Detect which cell encompasses the target text, then output its (X, Y) center coordinate. 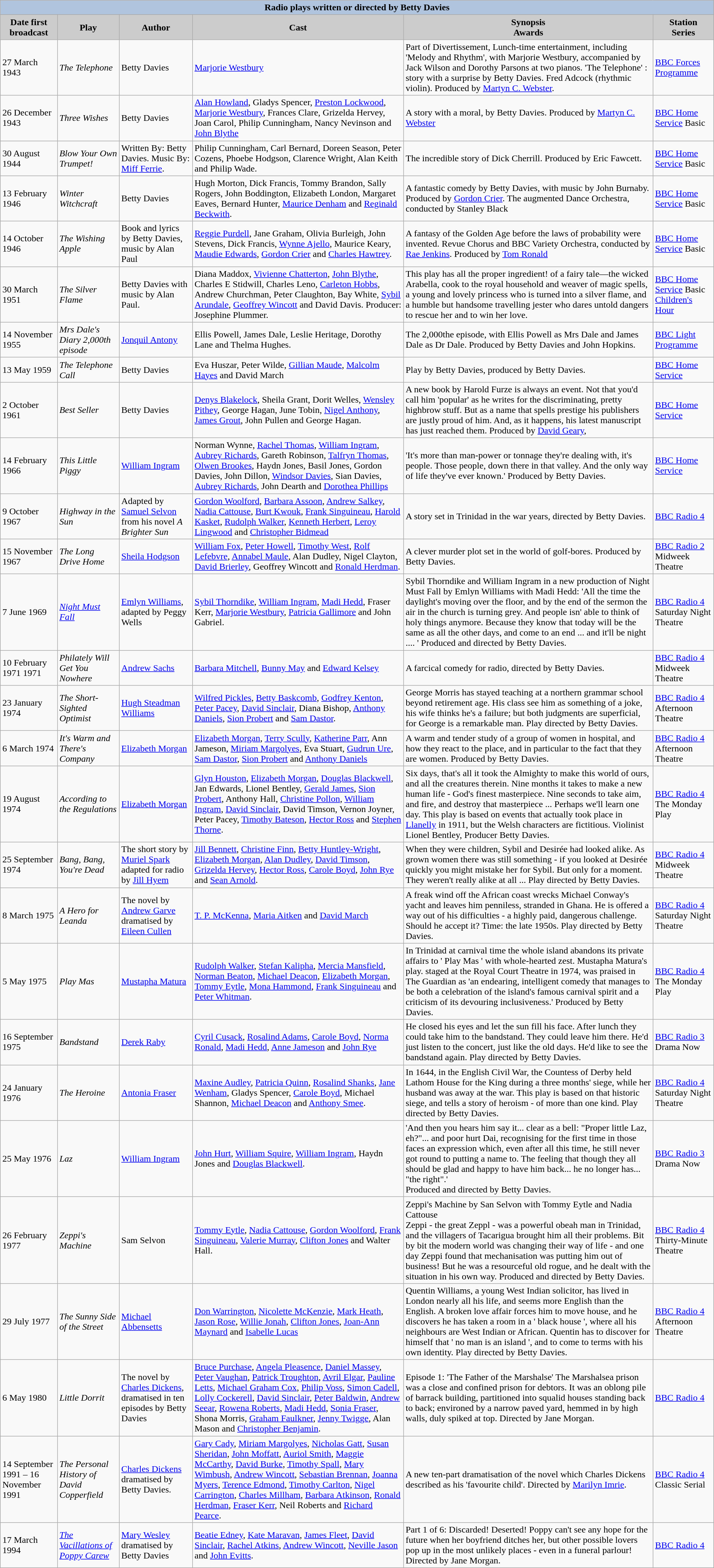
John Hurt, William Squire, William Ingram, Haydn Jones and Douglas Blackwell. (298, 1159)
Radio plays written or directed by Betty Davies (357, 8)
Highway in the Sun (88, 516)
Emlyn Williams, adapted by Peggy Wells (156, 612)
A clever murder plot set in the world of golf-bores. Produced by Betty Davies. (528, 557)
Winter Witchcraft (88, 198)
Blow Your Own Trumpet! (88, 158)
Play by Betty Davies, produced by Betty Davies. (528, 370)
Cast (298, 27)
14 November 1955 (29, 340)
25 September 1974 (29, 865)
Tommy Eytle, Nadia Cattouse, Gordon Woolford, Frank Singuineau, Valerie Murray, Clifton Jones and Walter Hall. (298, 1240)
The Long Drive Home (88, 557)
BBC Light Programme (683, 340)
The novel by Andrew Garve dramatised by Eileen Cullen (156, 915)
27 March 1943 (29, 67)
Little Dorrit (88, 1398)
Mrs Dale's Diary 2,000th episode (88, 340)
SynopsisAwards (528, 27)
Zeppi's Machine (88, 1240)
14 September 1991 – 16 November 1991 (29, 1479)
Cyril Cusack, Rosalind Adams, Carole Boyd, Norma Ronald, Madi Hedd, Anne Jameson and John Rye (298, 1042)
Sybil Thorndike, William Ingram, Madi Hedd, Fraser Kerr, Marjorie Westbury, Patricia Gallimore and John Gabriel. (298, 612)
The novel by Charles Dickens, dramatised in ten episodes by Betty Davies (156, 1398)
Hugh Steadman Williams (156, 708)
6 March 1974 (29, 748)
19 August 1974 (29, 804)
Michael Abbensetts (156, 1321)
Mustapha Matura (156, 981)
The Heroine (88, 1093)
Elizabeth Morgan, Terry Scully, Katherine Parr, Ann Jameson, Miriam Margolyes, Eva Stuart, Gudrun Ure, Sam Dastor, Sion Probert and Anthony Daniels (298, 748)
The Vacillations of Poppy Carew (88, 1546)
Bandstand (88, 1042)
Barbara Mitchell, Bunny May and Edward Kelsey (298, 668)
Andrew Sachs (156, 668)
30 August 1944 (29, 158)
15 November 1967 (29, 557)
Author (156, 27)
Laz (88, 1159)
Derek Raby (156, 1042)
Betty Davies with music by Alan Paul. (156, 294)
6 May 1980 (29, 1398)
According to the Regulations (88, 804)
A farcical comedy for radio, directed by Betty Davies. (528, 668)
The Telephone (88, 67)
13 February 1946 (29, 198)
The incredible story of Dick Cherrill. Produced by Eric Fawcett. (528, 158)
Marjorie Westbury (298, 67)
A fantastic comedy by Betty Davies, with music by John Burnaby. Produced by Gordon Crier. The augmented Dance Orchestra, conducted by Stanley Black (528, 198)
Best Seller (88, 410)
BBC Home Service Basic Children's Hour (683, 294)
The Personal History of David Copperfield (88, 1479)
Sheila Hodgson (156, 557)
25 May 1976 (29, 1159)
Written By: Betty Davies. Music By: Miff Ferrie. (156, 158)
Antonia Fraser (156, 1093)
Don Warrington, Nicolette McKenzie, Mark Heath, Jason Rose, Willie Jonah, Clifton Jones, Joan-Ann Maynard and Isabelle Lucas (298, 1321)
23 January 1974 (29, 708)
Wilfred Pickles, Betty Baskcomb, Godfrey Kenton, Peter Pacey, David Sinclair, Diana Bishop, Anthony Daniels, Sion Probert and Sam Dastor. (298, 708)
Date first broadcast (29, 27)
8 March 1975 (29, 915)
BBC Radio 4 Thirty-Minute Theatre (683, 1240)
2 October 1961 (29, 410)
Bang, Bang, You're Dead (88, 865)
14 October 1946 (29, 244)
Denys Blakelock, Sheila Grant, Dorit Welles, Wensley Pithey, George Hagan, June Tobin, Nigel Anthony, James Grout, John Pullen and George Hagan. (298, 410)
T. P. McKenna, Maria Aitken and David March (298, 915)
Charles Dickens dramatised by Betty Davies. (156, 1479)
Play Mas (88, 981)
The Short-Sighted Optimist (88, 708)
BBC Forces Programme (683, 67)
17 March 1994 (29, 1546)
Philately Will Get You Nowhere (88, 668)
14 February 1966 (29, 465)
26 February 1977 (29, 1240)
13 May 1959 (29, 370)
Beatie Edney, Kate Maravan, James Fleet, David Sinclair, Rachel Atkins, Andrew Wincott, Neville Jason and John Evitts. (298, 1546)
The Sunny Side of the Street (88, 1321)
9 October 1967 (29, 516)
The Silver Flame (88, 294)
The short story by Muriel Spark adapted for radio by Jill Hyem (156, 865)
26 December 1943 (29, 118)
24 January 1976 (29, 1093)
Jonquil Antony (156, 340)
BBC Radio 2 Midweek Theatre (683, 557)
This Little Piggy (88, 465)
A Hero for Leanda (88, 915)
5 May 1975 (29, 981)
Play (88, 27)
Ellis Powell, James Dale, Leslie Heritage, Dorothy Lane and Thelma Hughes. (298, 340)
A story with a moral, by Betty Davies. Produced by Martyn C. Webster (528, 118)
30 March 1951 (29, 294)
A story set in Trinidad in the war years, directed by Betty Davies. (528, 516)
Book and lyrics by Betty Davies, music by Alan Paul (156, 244)
It's Warm and There's Company (88, 748)
The 2,000the episode, with Ellis Powell as Mrs Dale and James Dale as Dr Dale. Produced by Betty Davies and John Hopkins. (528, 340)
29 July 1977 (29, 1321)
16 September 1975 (29, 1042)
StationSeries (683, 27)
7 June 1969 (29, 612)
10 February 1971 1971 (29, 668)
Night Must Fall (88, 612)
BBC Radio 4 Classic Serial (683, 1479)
Sam Selvon (156, 1240)
The Telephone Call (88, 370)
Adapted by Samuel Selvon from his novel A Brighter Sun (156, 516)
Eva Huszar, Peter Wilde, Gillian Maude, Malcolm Hayes and David March (298, 370)
The Wishing Apple (88, 244)
Three Wishes (88, 118)
A new ten-part dramatisation of the novel which Charles Dickens described as his 'favourite child'. Directed by Marilyn Imrie. (528, 1479)
Maxine Audley, Patricia Quinn, Rosalind Shanks, Jane Wenham, Gladys Spencer, Carole Boyd, Michael Shannon, Michael Deacon and Anthony Smee. (298, 1093)
Mary Wesley dramatised by Betty Davies (156, 1546)
Philip Cunningham, Carl Bernard, Doreen Season, Peter Cozens, Phoebe Hodgson, Clarence Wright, Alan Keith and Philip Wade. (298, 158)
